Output the [x, y] coordinate of the center of the cell containing the given text.  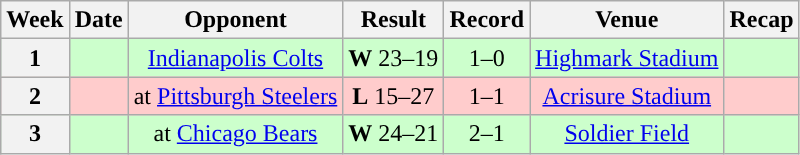
3 [35, 134]
W 23–19 [394, 58]
W 24–21 [394, 134]
Opponent [236, 20]
1–1 [487, 96]
Result [394, 20]
Recap [762, 20]
Venue [627, 20]
Indianapolis Colts [236, 58]
Week [35, 20]
Soldier Field [627, 134]
L 15–27 [394, 96]
Acrisure Stadium [627, 96]
2 [35, 96]
at Pittsburgh Steelers [236, 96]
1 [35, 58]
1–0 [487, 58]
2–1 [487, 134]
Highmark Stadium [627, 58]
Record [487, 20]
Date [98, 20]
at Chicago Bears [236, 134]
